Find where the given text appears and provide that cell's center as (x, y) coordinate. 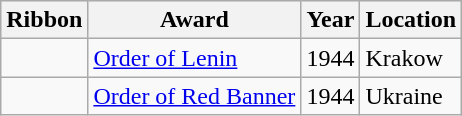
Order of Lenin (194, 58)
Year (330, 20)
Ukraine (411, 96)
Ribbon (44, 20)
Order of Red Banner (194, 96)
Krakow (411, 58)
Award (194, 20)
Location (411, 20)
